Locate the cell with the specified text and output its [X, Y] center coordinate. 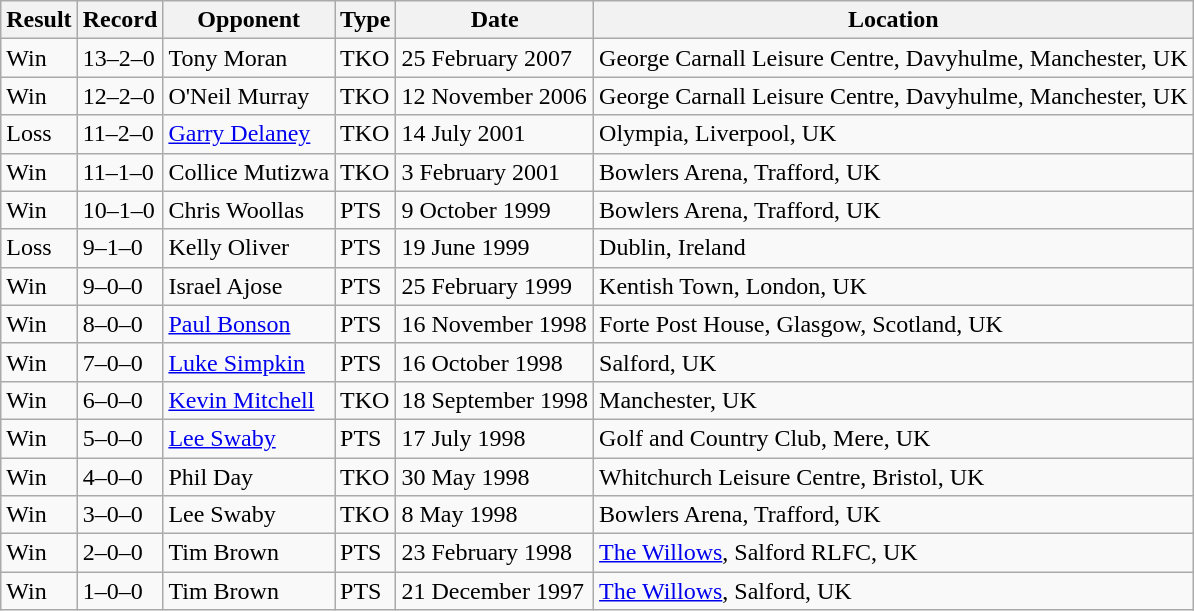
9 October 1999 [495, 210]
18 September 1998 [495, 400]
5–0–0 [120, 438]
21 December 1997 [495, 591]
Luke Simpkin [249, 362]
Forte Post House, Glasgow, Scotland, UK [894, 324]
Salford, UK [894, 362]
9–0–0 [120, 286]
16 November 1998 [495, 324]
19 June 1999 [495, 248]
23 February 1998 [495, 553]
Paul Bonson [249, 324]
12–2–0 [120, 96]
4–0–0 [120, 477]
8–0–0 [120, 324]
25 February 2007 [495, 58]
Result [39, 20]
Collice Mutizwa [249, 172]
2–0–0 [120, 553]
Record [120, 20]
Tony Moran [249, 58]
6–0–0 [120, 400]
3–0–0 [120, 515]
7–0–0 [120, 362]
11–2–0 [120, 134]
30 May 1998 [495, 477]
17 July 1998 [495, 438]
Dublin, Ireland [894, 248]
25 February 1999 [495, 286]
Location [894, 20]
O'Neil Murray [249, 96]
12 November 2006 [495, 96]
16 October 1998 [495, 362]
Kevin Mitchell [249, 400]
Kentish Town, London, UK [894, 286]
Opponent [249, 20]
Golf and Country Club, Mere, UK [894, 438]
The Willows, Salford, UK [894, 591]
13–2–0 [120, 58]
1–0–0 [120, 591]
Phil Day [249, 477]
The Willows, Salford RLFC, UK [894, 553]
11–1–0 [120, 172]
Olympia, Liverpool, UK [894, 134]
Manchester, UK [894, 400]
10–1–0 [120, 210]
Type [366, 20]
9–1–0 [120, 248]
8 May 1998 [495, 515]
Garry Delaney [249, 134]
Israel Ajose [249, 286]
Date [495, 20]
Whitchurch Leisure Centre, Bristol, UK [894, 477]
14 July 2001 [495, 134]
3 February 2001 [495, 172]
Chris Woollas [249, 210]
Kelly Oliver [249, 248]
